Return (x, y) of the center of cell containing provided text 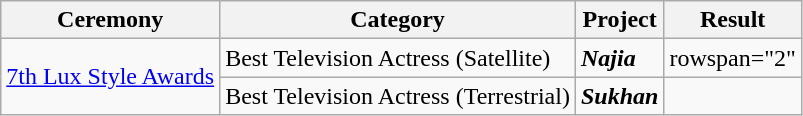
Najia (619, 58)
Best Television Actress (Terrestrial) (398, 96)
Result (733, 20)
rowspan="2" (733, 58)
Best Television Actress (Satellite) (398, 58)
Category (398, 20)
Ceremony (110, 20)
Project (619, 20)
7th Lux Style Awards (110, 77)
Sukhan (619, 96)
